Output the (X, Y) coordinate of the center of the cell containing the given text.  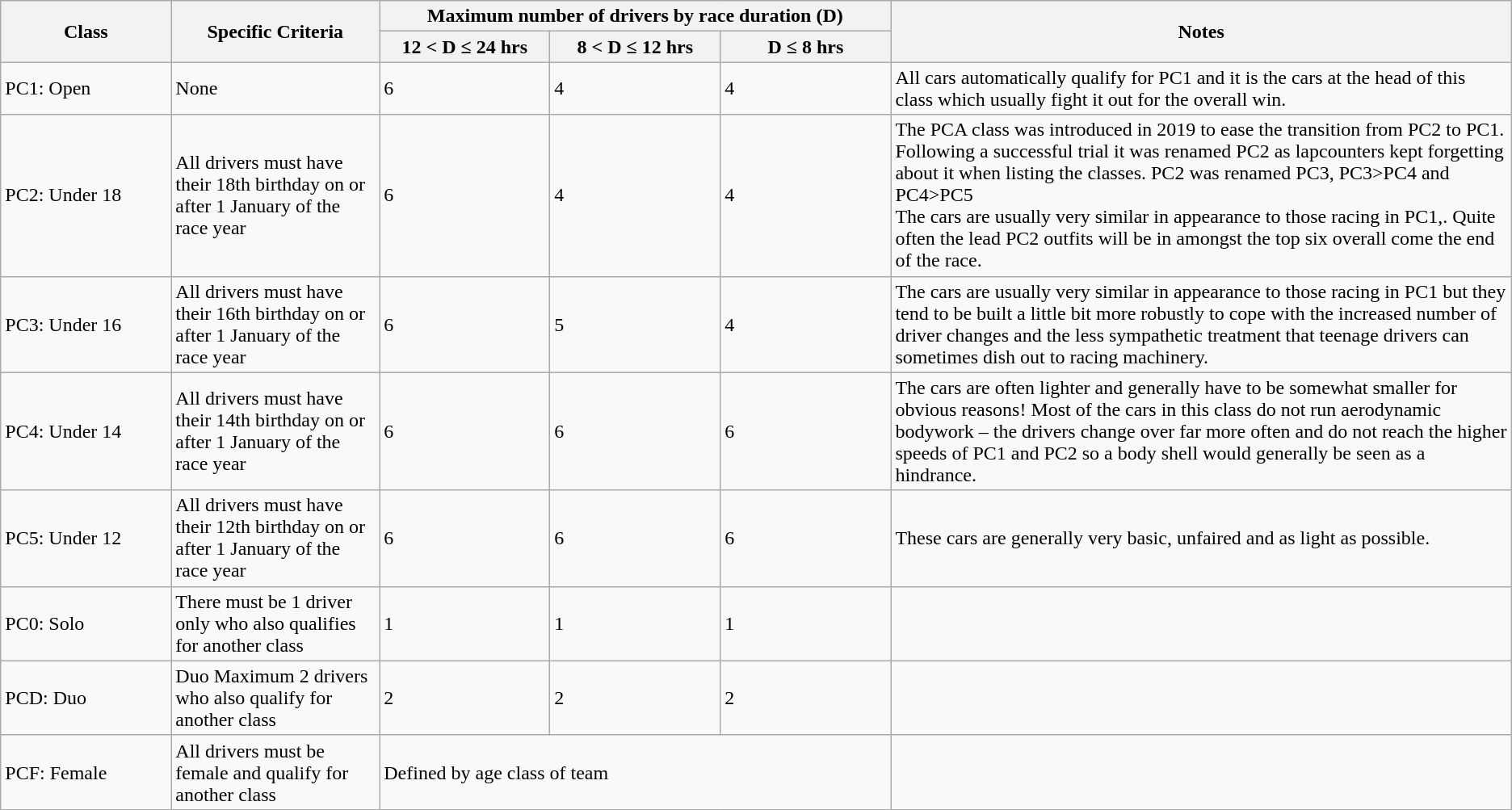
PC2: Under 18 (86, 195)
All drivers must be female and qualify for another class (275, 772)
Specific Criteria (275, 31)
Defined by age class of team (635, 772)
12 < D ≤ 24 hrs (465, 47)
PC5: Under 12 (86, 538)
None (275, 89)
Maximum number of drivers by race duration (D) (635, 16)
Class (86, 31)
All drivers must have their 16th birthday on or after 1 January of the race year (275, 325)
PCF: Female (86, 772)
PC3: Under 16 (86, 325)
These cars are generally very basic, unfaired and as light as possible. (1201, 538)
All cars automatically qualify for PC1 and it is the cars at the head of this class which usually fight it out for the overall win. (1201, 89)
There must be 1 driver only who also qualifies for another class (275, 623)
PC0: Solo (86, 623)
Duo Maximum 2 drivers who also qualify for another class (275, 698)
D ≤ 8 hrs (806, 47)
PC1: Open (86, 89)
Notes (1201, 31)
8 < D ≤ 12 hrs (635, 47)
PC4: Under 14 (86, 431)
All drivers must have their 18th birthday on orafter 1 January of the race year (275, 195)
5 (635, 325)
PCD: Duo (86, 698)
All drivers must have their 14th birthday on or after 1 January of the race year (275, 431)
All drivers must have their 12th birthday on or after 1 January of the race year (275, 538)
